Identify which cell holds the provided text, then report its [X, Y] central coordinate. 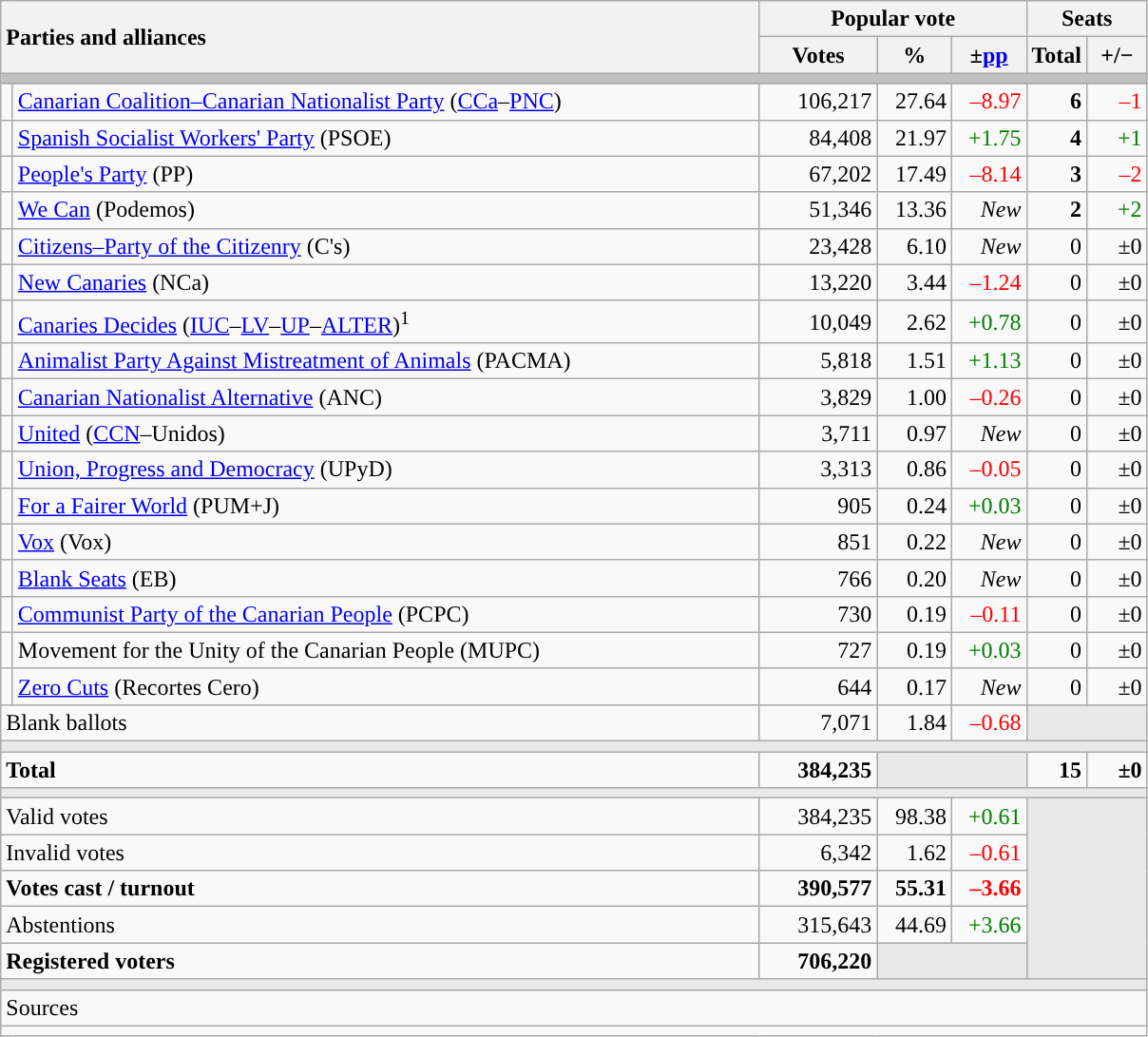
+1.13 [988, 361]
44.69 [914, 925]
Citizens–Party of the Citizenry (C's) [386, 246]
21.97 [914, 138]
–8.14 [988, 174]
–0.68 [988, 722]
13.36 [914, 210]
2 [1057, 210]
6,342 [818, 853]
Blank Seats (EB) [386, 578]
1.84 [914, 722]
4 [1057, 138]
+1.75 [988, 138]
23,428 [818, 246]
We Can (Podemos) [386, 210]
% [914, 55]
3 [1057, 174]
Movement for the Unity of the Canarian People (MUPC) [386, 650]
Spanish Socialist Workers' Party (PSOE) [386, 138]
Sources [574, 1008]
0.20 [914, 578]
1.00 [914, 397]
706,220 [818, 961]
6 [1057, 102]
+2 [1118, 210]
3,829 [818, 397]
Votes [818, 55]
0.17 [914, 686]
–1 [1118, 102]
+0.78 [988, 321]
Seats [1087, 19]
7,071 [818, 722]
–1.24 [988, 282]
Popular vote [893, 19]
–3.66 [988, 889]
Parties and alliances [380, 37]
3.44 [914, 282]
27.64 [914, 102]
67,202 [818, 174]
–0.61 [988, 853]
315,643 [818, 925]
Zero Cuts (Recortes Cero) [386, 686]
Votes cast / turnout [380, 889]
+/− [1118, 55]
Registered voters [380, 961]
Abstentions [380, 925]
15 [1057, 770]
3,711 [818, 433]
390,577 [818, 889]
644 [818, 686]
5,818 [818, 361]
727 [818, 650]
Union, Progress and Democracy (UPyD) [386, 470]
+3.66 [988, 925]
1.62 [914, 853]
–2 [1118, 174]
Invalid votes [380, 853]
+1 [1118, 138]
Valid votes [380, 816]
98.38 [914, 816]
–8.97 [988, 102]
People's Party (PP) [386, 174]
0.24 [914, 506]
Animalist Party Against Mistreatment of Animals (PACMA) [386, 361]
±pp [988, 55]
766 [818, 578]
Canaries Decides (IUC–LV–UP–ALTER)1 [386, 321]
84,408 [818, 138]
905 [818, 506]
For a Fairer World (PUM+J) [386, 506]
10,049 [818, 321]
0.97 [914, 433]
2.62 [914, 321]
55.31 [914, 889]
+0.61 [988, 816]
–0.05 [988, 470]
106,217 [818, 102]
0.22 [914, 542]
851 [818, 542]
Canarian Coalition–Canarian Nationalist Party (CCa–PNC) [386, 102]
New Canaries (NCa) [386, 282]
–0.26 [988, 397]
13,220 [818, 282]
Blank ballots [380, 722]
–0.11 [988, 614]
Communist Party of the Canarian People (PCPC) [386, 614]
17.49 [914, 174]
United (CCN–Unidos) [386, 433]
0.86 [914, 470]
1.51 [914, 361]
Canarian Nationalist Alternative (ANC) [386, 397]
Vox (Vox) [386, 542]
730 [818, 614]
3,313 [818, 470]
51,346 [818, 210]
6.10 [914, 246]
